Find where the given text appears and provide that cell's center as [x, y] coordinate. 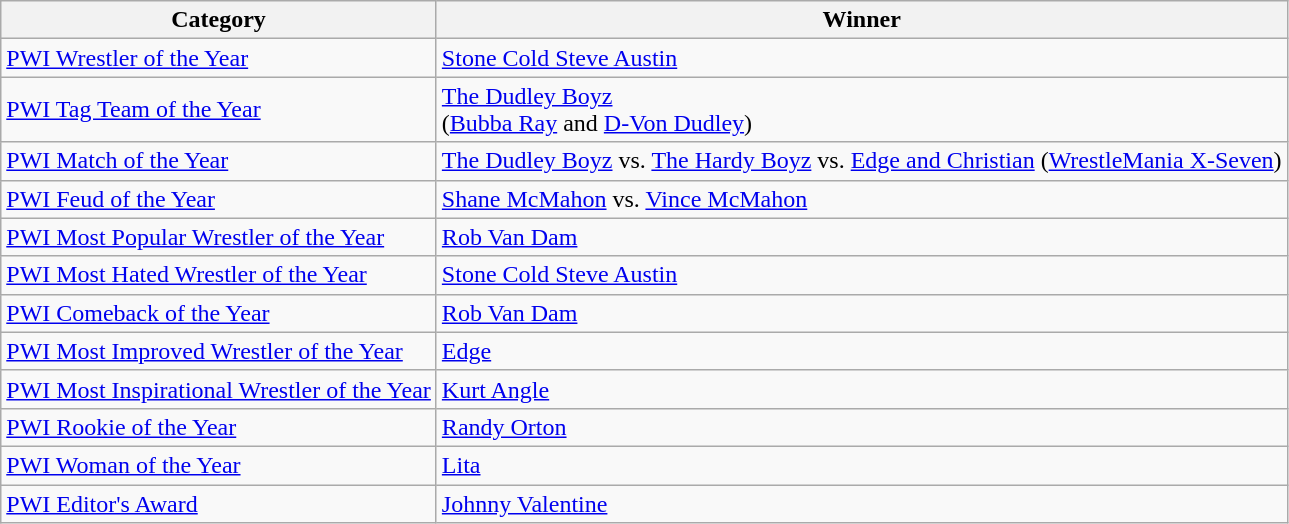
PWI Most Popular Wrestler of the Year [219, 237]
Shane McMahon vs. Vince McMahon [862, 199]
Winner [862, 20]
PWI Most Hated Wrestler of the Year [219, 275]
The Dudley Boyz(Bubba Ray and D-Von Dudley) [862, 110]
PWI Tag Team of the Year [219, 110]
Lita [862, 465]
PWI Most Inspirational Wrestler of the Year [219, 389]
Category [219, 20]
Edge [862, 351]
PWI Comeback of the Year [219, 313]
Johnny Valentine [862, 503]
Randy Orton [862, 427]
PWI Most Improved Wrestler of the Year [219, 351]
PWI Editor's Award [219, 503]
PWI Woman of the Year [219, 465]
PWI Match of the Year [219, 161]
Kurt Angle [862, 389]
PWI Feud of the Year [219, 199]
PWI Wrestler of the Year [219, 58]
The Dudley Boyz vs. The Hardy Boyz vs. Edge and Christian (WrestleMania X-Seven) [862, 161]
PWI Rookie of the Year [219, 427]
